Return the (x, y) coordinate for the center point of the cell that contains the specified text.  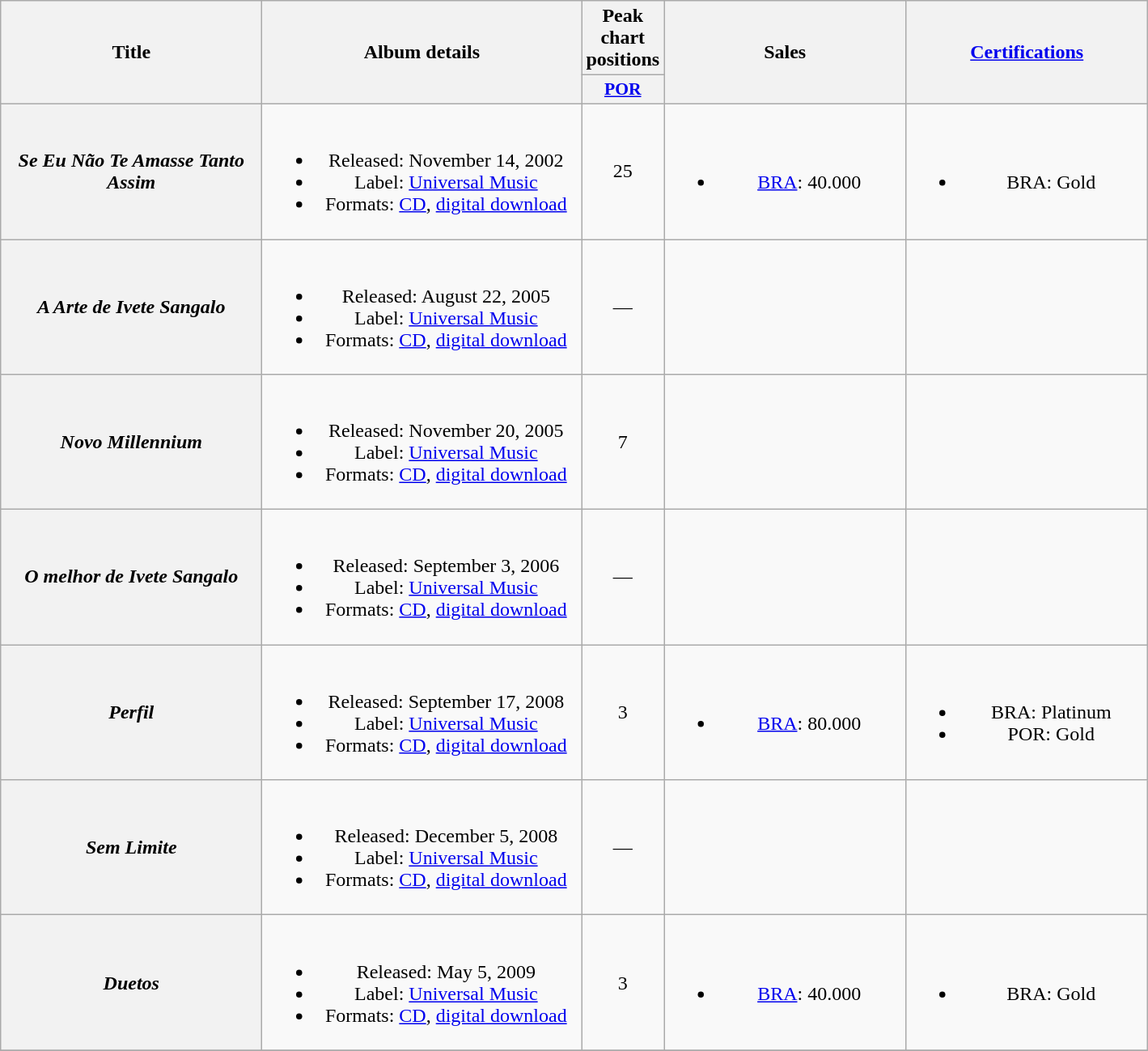
Peak chart positions (623, 38)
25 (623, 172)
Novo Millennium (131, 442)
Duetos (131, 982)
A Arte de Ivete Sangalo (131, 307)
Released: May 5, 2009Label: Universal MusicFormats: CD, digital download (422, 982)
Released: August 22, 2005Label: Universal MusicFormats: CD, digital download (422, 307)
O melhor de Ivete Sangalo (131, 578)
Sales (785, 53)
Released: September 3, 2006Label: Universal MusicFormats: CD, digital download (422, 578)
Released: December 5, 2008Label: Universal MusicFormats: CD, digital download (422, 848)
Released: September 17, 2008Label: Universal MusicFormats: CD, digital download (422, 712)
Se Eu Não Te Amasse Tanto Assim (131, 172)
Perfil (131, 712)
BRA: PlatinumPOR: Gold (1027, 712)
BRA: 80.000 (785, 712)
Released: November 20, 2005Label: Universal MusicFormats: CD, digital download (422, 442)
POR (623, 90)
Album details (422, 53)
Sem Limite (131, 848)
Title (131, 53)
Certifications (1027, 53)
Released: November 14, 2002Label: Universal MusicFormats: CD, digital download (422, 172)
7 (623, 442)
